Determine the (x, y) coordinate at the center of the cell enclosing the given text.  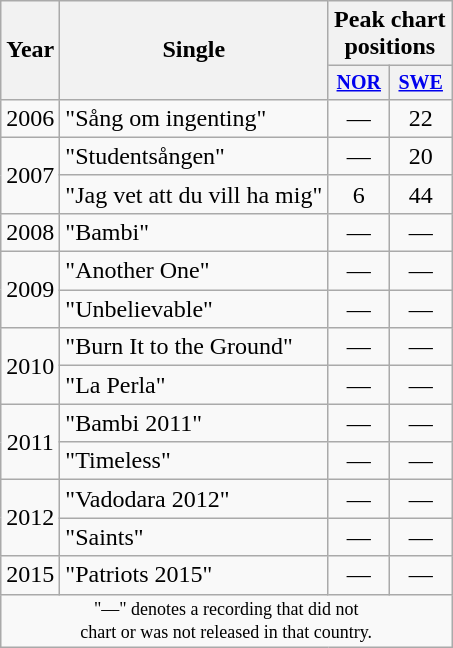
2009 (30, 290)
"Another One" (194, 271)
Single (194, 50)
NOR (359, 82)
"Bambi" (194, 232)
2008 (30, 232)
"Studentsången" (194, 156)
2015 (30, 575)
"Unbelievable" (194, 309)
2010 (30, 366)
6 (359, 194)
Year (30, 50)
"Jag vet att du vill ha mig" (194, 194)
SWE (421, 82)
"Timeless" (194, 461)
"Patriots 2015" (194, 575)
44 (421, 194)
Peak chart positions (390, 34)
2006 (30, 118)
"Bambi 2011" (194, 423)
2007 (30, 175)
"—" denotes a recording that did notchart or was not released in that country. (226, 621)
"La Perla" (194, 385)
20 (421, 156)
22 (421, 118)
"Sång om ingenting" (194, 118)
2011 (30, 442)
2012 (30, 518)
"Vadodara 2012" (194, 499)
"Burn It to the Ground" (194, 347)
"Saints" (194, 537)
